Detect which cell encompasses the target text, then output its [x, y] center coordinate. 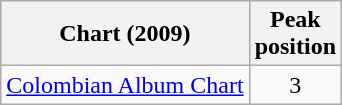
Colombian Album Chart [125, 85]
Peakposition [295, 34]
Chart (2009) [125, 34]
3 [295, 85]
